Detect which cell encompasses the target text, then output its (X, Y) center coordinate. 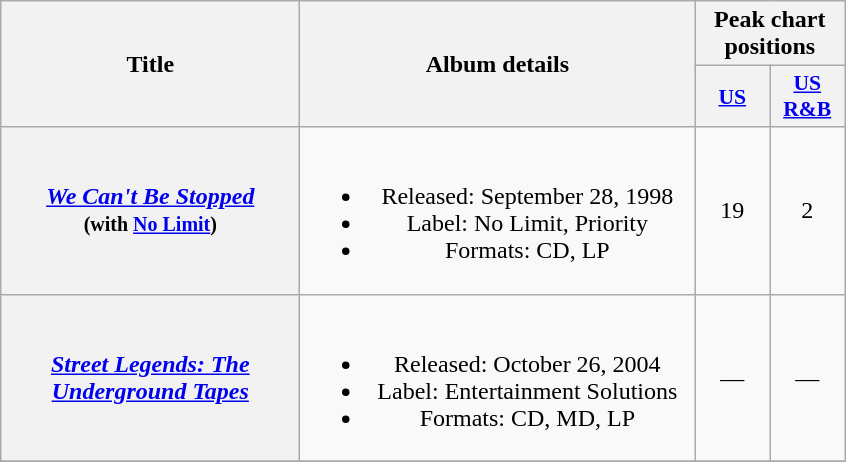
Released: September 28, 1998Label: No Limit, PriorityFormats: CD, LP (498, 210)
Released: October 26, 2004Label: Entertainment SolutionsFormats: CD, MD, LP (498, 378)
2 (808, 210)
19 (732, 210)
We Can't Be Stopped(with No Limit) (150, 210)
US R&B (808, 96)
Peak chart positions (770, 34)
Title (150, 64)
Street Legends: The Underground Tapes (150, 378)
Album details (498, 64)
US (732, 96)
